From the cell containing the given text, extract its center point as (x, y) coordinate. 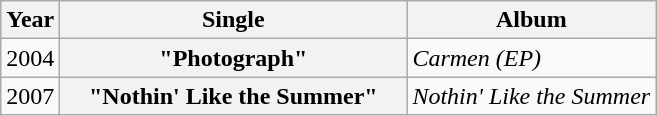
"Photograph" (234, 58)
Album (532, 20)
Year (30, 20)
"Nothin' Like the Summer" (234, 96)
2007 (30, 96)
Nothin' Like the Summer (532, 96)
2004 (30, 58)
Carmen (EP) (532, 58)
Single (234, 20)
